Search for the cell housing the specified text and yield its (X, Y) center coordinate. 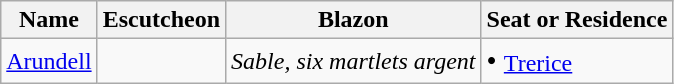
• Trerice (577, 61)
Arundell (49, 61)
Seat or Residence (577, 20)
Name (49, 20)
Sable, six martlets argent (354, 61)
Escutcheon (161, 20)
Blazon (354, 20)
